Locate the cell with the specified text and output its (X, Y) center coordinate. 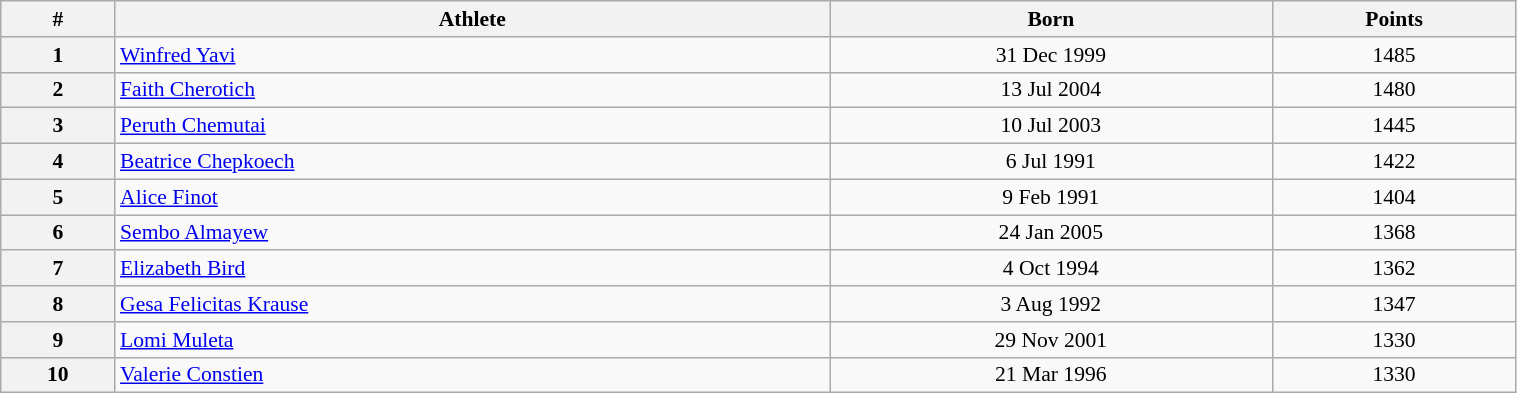
1362 (1394, 269)
Sembo Almayew (472, 233)
2 (58, 90)
Lomi Muleta (472, 340)
3 Aug 1992 (1052, 304)
Gesa Felicitas Krause (472, 304)
6 Jul 1991 (1052, 162)
10 Jul 2003 (1052, 126)
Alice Finot (472, 197)
8 (58, 304)
Athlete (472, 19)
31 Dec 1999 (1052, 55)
1485 (1394, 55)
7 (58, 269)
Elizabeth Bird (472, 269)
Born (1052, 19)
1 (58, 55)
3 (58, 126)
6 (58, 233)
4 (58, 162)
9 (58, 340)
Valerie Constien (472, 375)
Beatrice Chepkoech (472, 162)
Faith Cherotich (472, 90)
24 Jan 2005 (1052, 233)
1368 (1394, 233)
5 (58, 197)
10 (58, 375)
9 Feb 1991 (1052, 197)
4 Oct 1994 (1052, 269)
Winfred Yavi (472, 55)
1445 (1394, 126)
13 Jul 2004 (1052, 90)
1422 (1394, 162)
1404 (1394, 197)
# (58, 19)
1347 (1394, 304)
Peruth Chemutai (472, 126)
1480 (1394, 90)
Points (1394, 19)
21 Mar 1996 (1052, 375)
29 Nov 2001 (1052, 340)
